Return (x, y) of the center of cell containing provided text 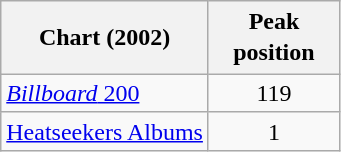
1 (274, 131)
Chart (2002) (105, 38)
119 (274, 93)
Peak position (274, 38)
Heatseekers Albums (105, 131)
Billboard 200 (105, 93)
